Output the [X, Y] coordinate of the center of the cell containing the given text.  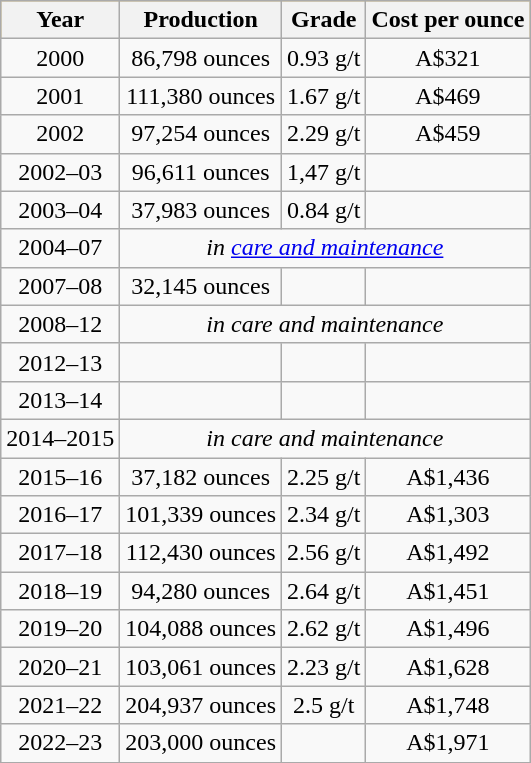
2007–08 [60, 286]
A$1,496 [448, 629]
A$1,628 [448, 667]
A$1,492 [448, 553]
2.5 g/t [324, 705]
Grade [324, 20]
97,254 ounces [201, 134]
103,061 ounces [201, 667]
2.56 g/t [324, 553]
2018–19 [60, 591]
204,937 ounces [201, 705]
2003–04 [60, 210]
104,088 ounces [201, 629]
203,000 ounces [201, 743]
96,611 ounces [201, 172]
Year [60, 20]
2002 [60, 134]
2016–17 [60, 515]
0.93 g/t [324, 58]
Cost per ounce [448, 20]
37,182 ounces [201, 477]
94,280 ounces [201, 591]
2000 [60, 58]
2.64 g/t [324, 591]
111,380 ounces [201, 96]
A$1,748 [448, 705]
1,47 g/t [324, 172]
Production [201, 20]
2.34 g/t [324, 515]
2021–22 [60, 705]
86,798 ounces [201, 58]
2020–21 [60, 667]
1.67 g/t [324, 96]
0.84 g/t [324, 210]
A$459 [448, 134]
112,430 ounces [201, 553]
2017–18 [60, 553]
A$469 [448, 96]
2014–2015 [60, 438]
2022–23 [60, 743]
101,339 ounces [201, 515]
2015–16 [60, 477]
2.25 g/t [324, 477]
2004–07 [60, 248]
2.62 g/t [324, 629]
2013–14 [60, 400]
2019–20 [60, 629]
32,145 ounces [201, 286]
A$1,436 [448, 477]
A$1,451 [448, 591]
2008–12 [60, 324]
A$1,971 [448, 743]
2001 [60, 96]
2002–03 [60, 172]
A$1,303 [448, 515]
37,983 ounces [201, 210]
2012–13 [60, 362]
2.23 g/t [324, 667]
A$321 [448, 58]
2.29 g/t [324, 134]
